Return (X, Y) of the center of cell containing provided text 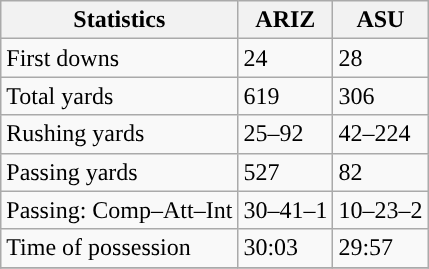
Statistics (120, 20)
30–41–1 (286, 210)
Total yards (120, 96)
Passing: Comp–Att–Int (120, 210)
25–92 (286, 134)
527 (286, 172)
24 (286, 58)
82 (380, 172)
30:03 (286, 248)
ARIZ (286, 20)
Rushing yards (120, 134)
Time of possession (120, 248)
42–224 (380, 134)
306 (380, 96)
10–23–2 (380, 210)
28 (380, 58)
29:57 (380, 248)
619 (286, 96)
ASU (380, 20)
Passing yards (120, 172)
First downs (120, 58)
